Find where the given text appears and provide that cell's center as (x, y) coordinate. 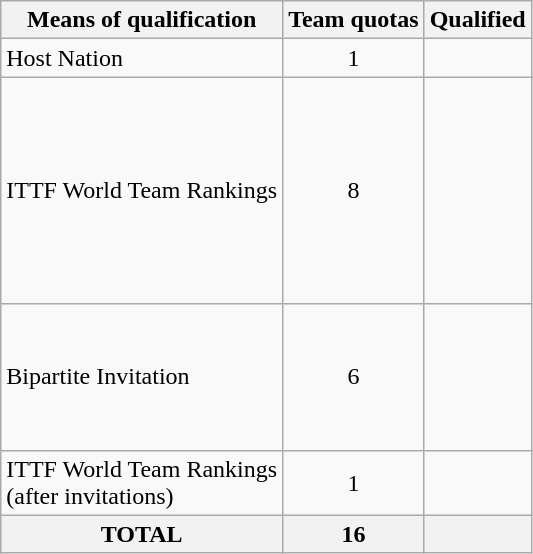
ITTF World Team Rankings (142, 190)
8 (354, 190)
Bipartite Invitation (142, 377)
6 (354, 377)
Team quotas (354, 20)
Host Nation (142, 58)
16 (354, 534)
TOTAL (142, 534)
Qualified (478, 20)
Means of qualification (142, 20)
ITTF World Team Rankings(after invitations) (142, 482)
